Extract the (X, Y) coordinate from the center of the cell holding the provided text.  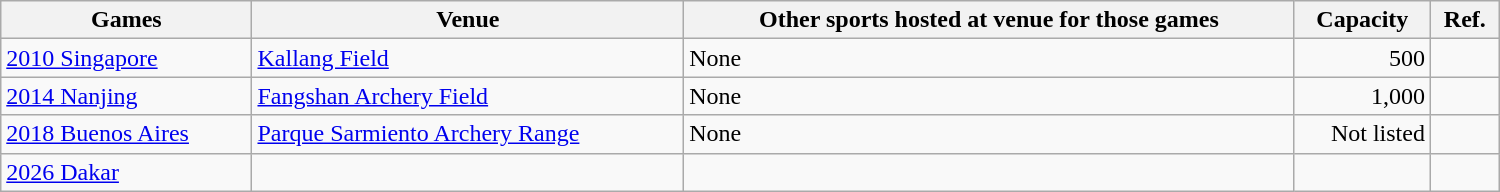
2018 Buenos Aires (126, 134)
Capacity (1362, 20)
Kallang Field (468, 58)
500 (1362, 58)
Fangshan Archery Field (468, 96)
Ref. (1464, 20)
Not listed (1362, 134)
2026 Dakar (126, 172)
Other sports hosted at venue for those games (989, 20)
2014 Nanjing (126, 96)
1,000 (1362, 96)
Games (126, 20)
Venue (468, 20)
2010 Singapore (126, 58)
Parque Sarmiento Archery Range (468, 134)
